Search for the cell housing the specified text and yield its (x, y) center coordinate. 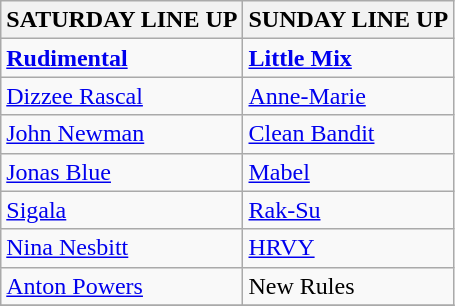
John Newman (122, 134)
Anton Powers (122, 286)
Jonas Blue (122, 172)
Nina Nesbitt (122, 248)
HRVY (348, 248)
SUNDAY LINE UP (348, 20)
SATURDAY LINE UP (122, 20)
Rak-Su (348, 210)
Rudimental (122, 58)
Dizzee Rascal (122, 96)
New Rules (348, 286)
Mabel (348, 172)
Anne-Marie (348, 96)
Sigala (122, 210)
Little Mix (348, 58)
Clean Bandit (348, 134)
